Return [x, y] of the center of cell containing provided text 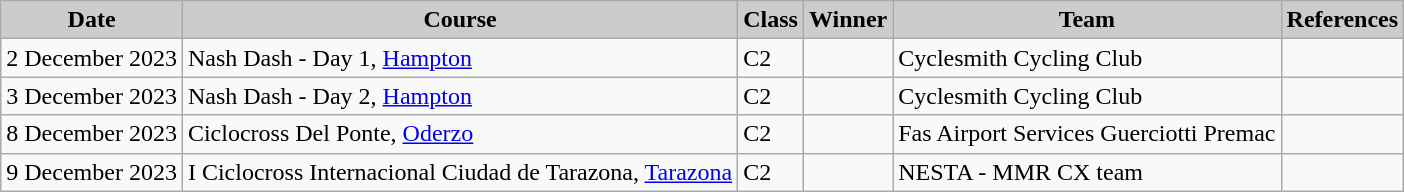
Winner [848, 20]
Date [92, 20]
Nash Dash - Day 1, Hampton [460, 58]
NESTA - MMR CX team [1087, 172]
8 December 2023 [92, 134]
2 December 2023 [92, 58]
Team [1087, 20]
References [1342, 20]
Nash Dash - Day 2, Hampton [460, 96]
Ciclocross Del Ponte, Oderzo [460, 134]
3 December 2023 [92, 96]
Class [771, 20]
Course [460, 20]
Fas Airport Services Guerciotti Premac [1087, 134]
I Ciclocross Internacional Ciudad de Tarazona, Tarazona [460, 172]
9 December 2023 [92, 172]
